Scan for the cell matching the given text and deliver its (x, y) coordinate at center. 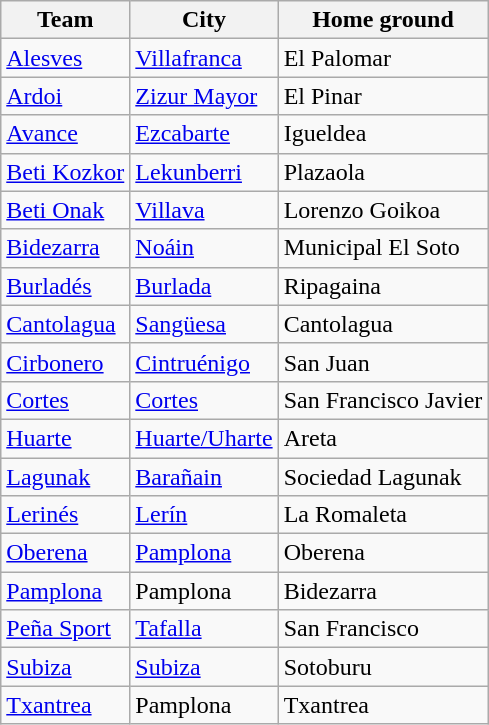
Team (66, 20)
Plazaola (383, 172)
Sotoburu (383, 667)
Home ground (383, 20)
Avance (66, 134)
Sociedad Lagunak (383, 477)
Sangüesa (204, 324)
Ezcabarte (204, 134)
Areta (383, 438)
El Palomar (383, 58)
Cirbonero (66, 362)
Barañain (204, 477)
Zizur Mayor (204, 96)
Villafranca (204, 58)
San Francisco Javier (383, 400)
City (204, 20)
Huarte/Uharte (204, 438)
Ripagaina (383, 286)
San Juan (383, 362)
Lorenzo Goikoa (383, 210)
Tafalla (204, 629)
San Francisco (383, 629)
Peña Sport (66, 629)
Burlada (204, 286)
Alesves (66, 58)
El Pinar (383, 96)
Beti Onak (66, 210)
Lerín (204, 515)
Villava (204, 210)
Huarte (66, 438)
Ardoi (66, 96)
Beti Kozkor (66, 172)
La Romaleta (383, 515)
Lekunberri (204, 172)
Lagunak (66, 477)
Noáin (204, 248)
Municipal El Soto (383, 248)
Lerinés (66, 515)
Cintruénigo (204, 362)
Burladés (66, 286)
Igueldea (383, 134)
